Scan for the cell matching the given text and deliver its [X, Y] coordinate at center. 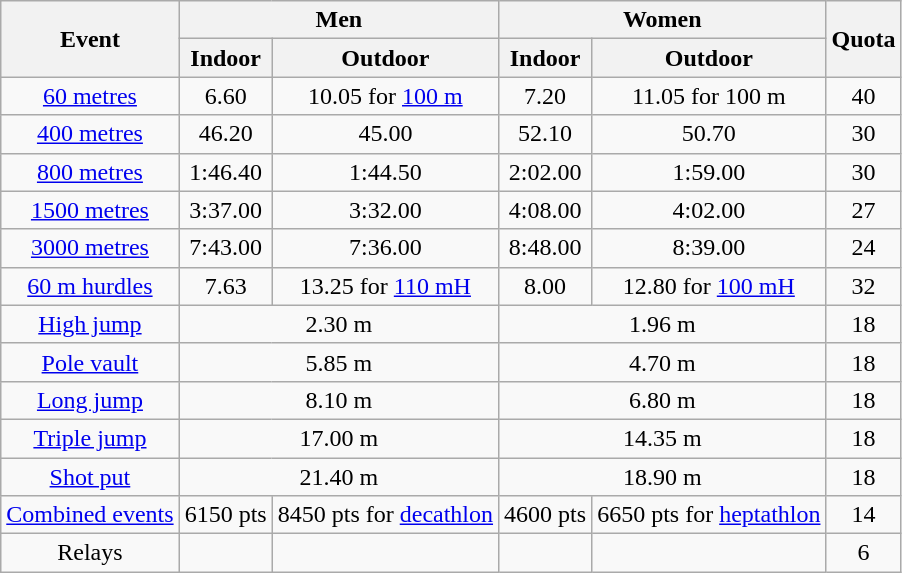
14 [864, 515]
45.00 [385, 134]
2:02.00 [546, 172]
46.20 [226, 134]
Triple jump [90, 438]
Pole vault [90, 362]
13.25 for 110 mH [385, 286]
7:43.00 [226, 248]
8.00 [546, 286]
27 [864, 210]
60 metres [90, 96]
Men [338, 20]
3:32.00 [385, 210]
11.05 for 100 m [709, 96]
Shot put [90, 477]
21.40 m [338, 477]
6150 pts [226, 515]
800 metres [90, 172]
1:44.50 [385, 172]
8450 pts for decathlon [385, 515]
50.70 [709, 134]
2.30 m [338, 324]
6.80 m [662, 400]
8:48.00 [546, 248]
40 [864, 96]
7.63 [226, 286]
6.60 [226, 96]
3000 metres [90, 248]
52.10 [546, 134]
8:39.00 [709, 248]
32 [864, 286]
4600 pts [546, 515]
1:46.40 [226, 172]
5.85 m [338, 362]
High jump [90, 324]
4:08.00 [546, 210]
18.90 m [662, 477]
Women [662, 20]
400 metres [90, 134]
Long jump [90, 400]
4.70 m [662, 362]
1:59.00 [709, 172]
24 [864, 248]
6650 pts for heptathlon [709, 515]
Relays [90, 553]
Combined events [90, 515]
1.96 m [662, 324]
7.20 [546, 96]
6 [864, 553]
Event [90, 39]
Quota [864, 39]
60 m hurdles [90, 286]
7:36.00 [385, 248]
14.35 m [662, 438]
12.80 for 100 mH [709, 286]
1500 metres [90, 210]
4:02.00 [709, 210]
10.05 for 100 m [385, 96]
17.00 m [338, 438]
3:37.00 [226, 210]
8.10 m [338, 400]
